Locate the cell with the specified text and output its [X, Y] center coordinate. 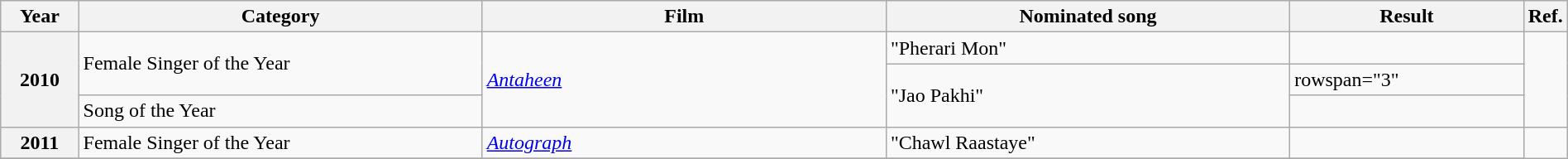
"Pherari Mon" [1088, 48]
2011 [40, 142]
Year [40, 17]
Ref. [1545, 17]
Result [1407, 17]
Category [280, 17]
Nominated song [1088, 17]
Antaheen [684, 79]
Song of the Year [280, 111]
Film [684, 17]
"Chawl Raastaye" [1088, 142]
Autograph [684, 142]
"Jao Pakhi" [1088, 95]
2010 [40, 79]
rowspan="3" [1407, 79]
